From the cell containing the given text, extract its center point as (X, Y) coordinate. 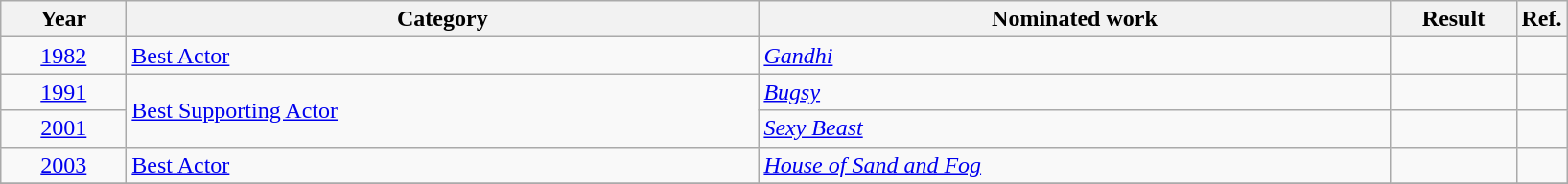
1991 (63, 92)
Bugsy (1074, 92)
Category (443, 19)
Best Supporting Actor (443, 110)
Ref. (1542, 19)
Year (63, 19)
2003 (63, 165)
Gandhi (1074, 56)
Result (1454, 19)
Sexy Beast (1074, 128)
House of Sand and Fog (1074, 165)
2001 (63, 128)
Nominated work (1074, 19)
1982 (63, 56)
